Provide the (X, Y) coordinate of the cell's center where the given text is located.  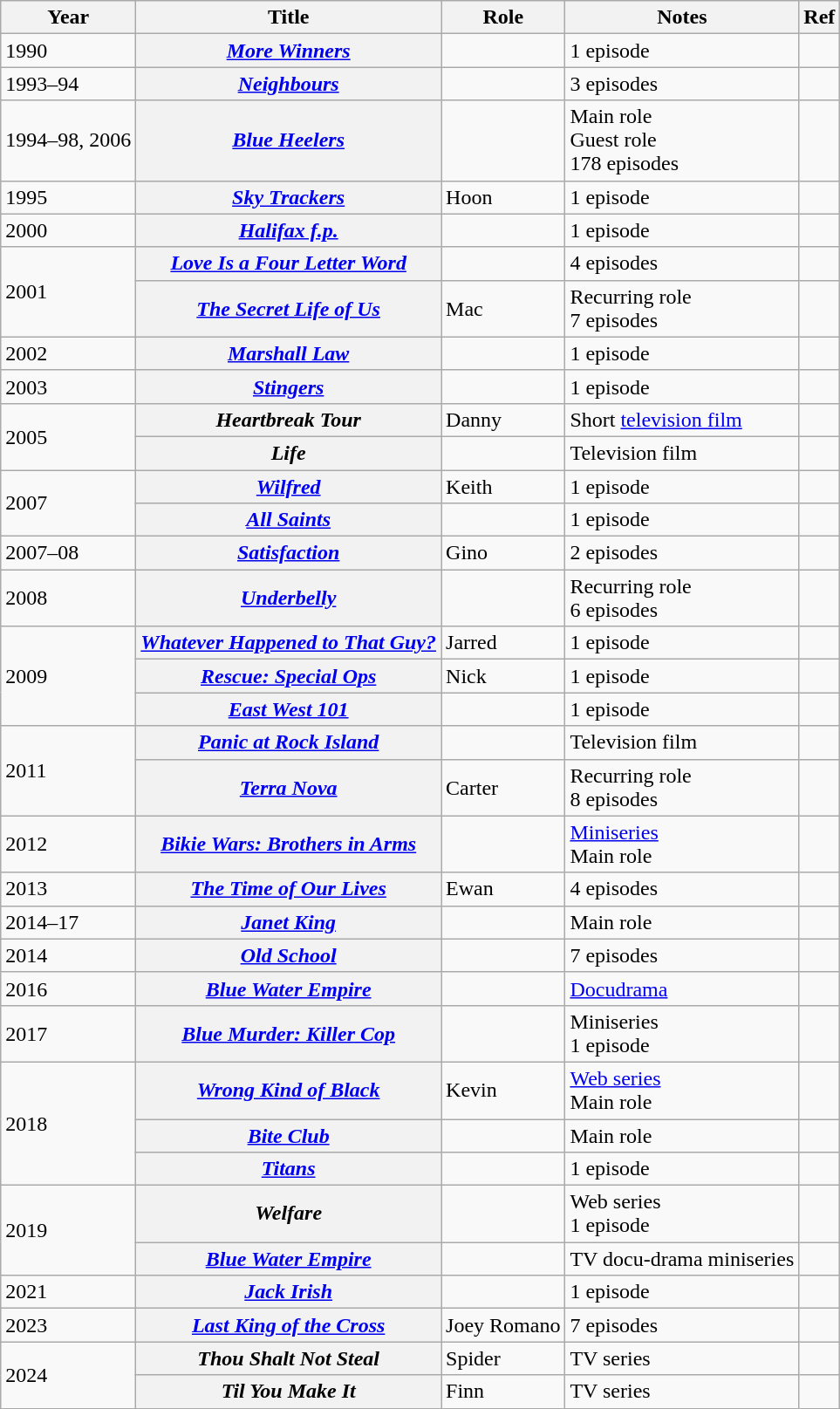
1995 (68, 197)
2007 (68, 503)
2011 (68, 771)
TV docu-drama miniseries (682, 1259)
Gino (503, 553)
All Saints (289, 520)
2013 (68, 889)
Life (289, 453)
Love Is a Four Letter Word (289, 263)
1994–98, 2006 (68, 140)
Bikie Wars: Brothers in Arms (289, 845)
Ref (820, 17)
2003 (68, 386)
Recurring role7 episodes (682, 309)
Halifax f.p. (289, 230)
2009 (68, 676)
2000 (68, 230)
Old School (289, 955)
2005 (68, 436)
The Time of Our Lives (289, 889)
Jarred (503, 643)
Underbelly (289, 598)
MiniseriesMain role (682, 845)
Til You Make It (289, 1392)
2016 (68, 988)
Sky Trackers (289, 197)
Docudrama (682, 988)
Wrong Kind of Black (289, 1091)
2017 (68, 1033)
Role (503, 17)
1990 (68, 51)
Carter (503, 787)
Titans (289, 1169)
Notes (682, 17)
Short television film (682, 420)
2018 (68, 1124)
2 episodes (682, 553)
Web seriesMain role (682, 1091)
Recurring role8 episodes (682, 787)
Marshall Law (289, 353)
Wilfred (289, 486)
Ewan (503, 889)
Danny (503, 420)
East West 101 (289, 709)
Kevin (503, 1091)
Blue Heelers (289, 140)
Year (68, 17)
2001 (68, 291)
Jack Irish (289, 1292)
Hoon (503, 197)
Neighbours (289, 84)
2002 (68, 353)
Heartbreak Tour (289, 420)
2012 (68, 845)
Blue Murder: Killer Cop (289, 1033)
Finn (503, 1392)
Web series1 episode (682, 1214)
2007–08 (68, 553)
2019 (68, 1230)
Title (289, 17)
Bite Club (289, 1135)
2021 (68, 1292)
Recurring role6 episodes (682, 598)
Janet King (289, 922)
2014–17 (68, 922)
Spider (503, 1358)
The Secret Life of Us (289, 309)
Joey Romano (503, 1325)
1993–94 (68, 84)
Terra Nova (289, 787)
2023 (68, 1325)
Mac (503, 309)
Welfare (289, 1214)
3 episodes (682, 84)
2014 (68, 955)
Miniseries1 episode (682, 1033)
More Winners (289, 51)
Main role Guest role 178 episodes (682, 140)
Thou Shalt Not Steal (289, 1358)
Keith (503, 486)
2024 (68, 1375)
Stingers (289, 386)
Last King of the Cross (289, 1325)
Whatever Happened to That Guy? (289, 643)
Rescue: Special Ops (289, 676)
Panic at Rock Island (289, 742)
Satisfaction (289, 553)
2008 (68, 598)
Nick (503, 676)
